Find where the given text appears and provide that cell's center as [x, y] coordinate. 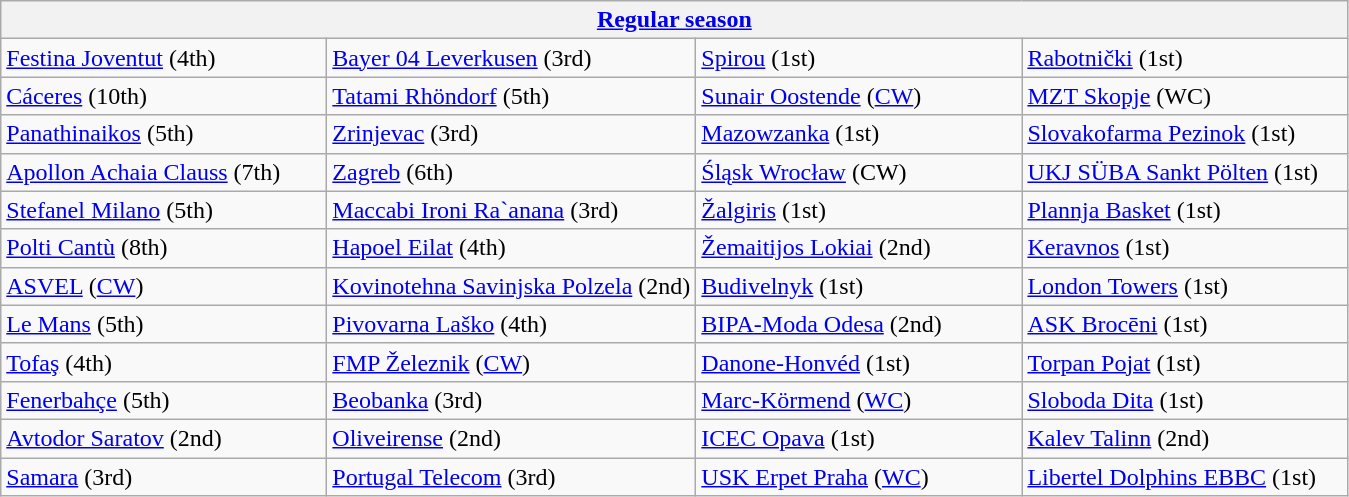
Žalgiris (1st) [859, 210]
Žemaitijos Lokiai (2nd) [859, 248]
Samara (3rd) [164, 477]
ASVEL (CW) [164, 286]
Oliveirense (2nd) [512, 438]
ICEC Opava (1st) [859, 438]
Mazowzanka (1st) [859, 134]
Rabotnički (1st) [1185, 58]
Libertel Dolphins EBBC (1st) [1185, 477]
Plannja Basket (1st) [1185, 210]
Sloboda Dita (1st) [1185, 400]
Avtodor Saratov (2nd) [164, 438]
Budivelnyk (1st) [859, 286]
Panathinaikos (5th) [164, 134]
Polti Cantù (8th) [164, 248]
Apollon Achaia Clauss (7th) [164, 172]
Cáceres (10th) [164, 96]
Kalev Talinn (2nd) [1185, 438]
Zagreb (6th) [512, 172]
Hapoel Eilat (4th) [512, 248]
MZT Skopje (WC) [1185, 96]
UKJ SÜBA Sankt Pölten (1st) [1185, 172]
Slovakofarma Pezinok (1st) [1185, 134]
Marc-Körmend (WC) [859, 400]
Sunair Oostende (CW) [859, 96]
BIPA-Moda Odesa (2nd) [859, 324]
ASK Brocēni (1st) [1185, 324]
Fenerbahçe (5th) [164, 400]
Festina Joventut (4th) [164, 58]
Maccabi Ironi Ra`anana (3rd) [512, 210]
Spirou (1st) [859, 58]
Keravnos (1st) [1185, 248]
Tofaş (4th) [164, 362]
Śląsk Wrocław (CW) [859, 172]
USK Erpet Praha (WC) [859, 477]
Bayer 04 Leverkusen (3rd) [512, 58]
Portugal Telecom (3rd) [512, 477]
Kovinotehna Savinjska Polzela (2nd) [512, 286]
Beobanka (3rd) [512, 400]
FMP Železnik (CW) [512, 362]
Stefanel Milano (5th) [164, 210]
Regular season [674, 20]
Tatami Rhöndorf (5th) [512, 96]
Zrinjevac (3rd) [512, 134]
Pivovarna Laško (4th) [512, 324]
Le Mans (5th) [164, 324]
Torpan Pojat (1st) [1185, 362]
Danone-Honvéd (1st) [859, 362]
London Towers (1st) [1185, 286]
